Locate the cell with the specified text and output its (x, y) center coordinate. 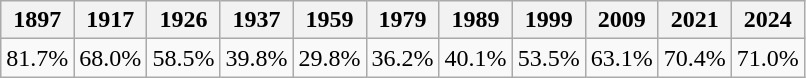
1959 (330, 20)
68.0% (110, 58)
1999 (548, 20)
1937 (256, 20)
1979 (402, 20)
2024 (768, 20)
53.5% (548, 58)
2021 (694, 20)
71.0% (768, 58)
40.1% (476, 58)
29.8% (330, 58)
39.8% (256, 58)
1926 (184, 20)
1989 (476, 20)
1917 (110, 20)
81.7% (38, 58)
36.2% (402, 58)
1897 (38, 20)
58.5% (184, 58)
70.4% (694, 58)
63.1% (622, 58)
2009 (622, 20)
